Provide the [X, Y] coordinate of the cell's center where the given text is located.  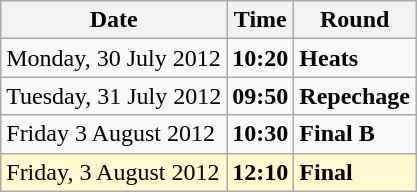
Time [260, 20]
Final B [355, 134]
Final [355, 172]
Heats [355, 58]
Friday 3 August 2012 [114, 134]
Date [114, 20]
09:50 [260, 96]
12:10 [260, 172]
Round [355, 20]
Monday, 30 July 2012 [114, 58]
Repechage [355, 96]
10:30 [260, 134]
Friday, 3 August 2012 [114, 172]
Tuesday, 31 July 2012 [114, 96]
10:20 [260, 58]
